Provide the [x, y] coordinate of the cell's center where the given text is located.  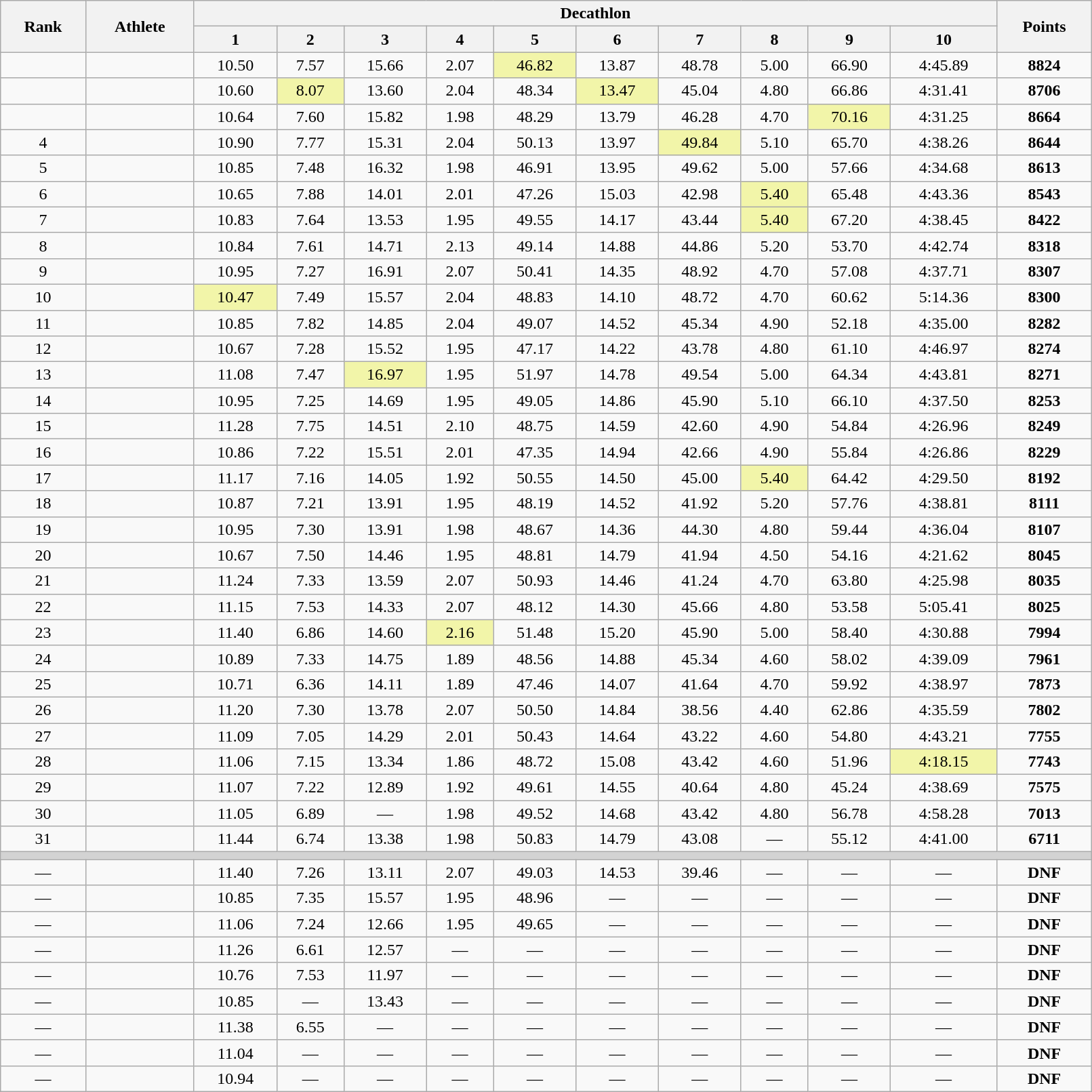
12.57 [385, 950]
7.77 [310, 142]
14.59 [618, 426]
46.91 [535, 168]
42.60 [700, 426]
46.82 [535, 65]
4:35.00 [944, 323]
7.15 [310, 762]
14.17 [618, 220]
15.52 [385, 349]
4:38.97 [944, 684]
45.66 [700, 607]
4:45.89 [944, 65]
4:37.50 [944, 401]
8664 [1044, 117]
2.13 [460, 245]
41.24 [700, 581]
14.50 [618, 478]
48.12 [535, 607]
29 [43, 788]
7575 [1044, 788]
54.16 [849, 555]
49.61 [535, 788]
13.95 [618, 168]
4:18.15 [944, 762]
14.85 [385, 323]
7.49 [310, 297]
50.13 [535, 142]
8192 [1044, 478]
7.50 [310, 555]
10.47 [235, 297]
57.66 [849, 168]
6.36 [310, 684]
66.86 [849, 91]
7873 [1044, 684]
16.32 [385, 168]
14.84 [618, 710]
11.97 [385, 975]
1 [235, 39]
14.53 [618, 872]
22 [43, 607]
48.56 [535, 658]
54.80 [849, 735]
8229 [1044, 452]
4:38.45 [944, 220]
66.90 [849, 65]
31 [43, 839]
43.78 [700, 349]
48.92 [700, 271]
50.93 [535, 581]
7755 [1044, 735]
11.08 [235, 375]
4:21.62 [944, 555]
14.11 [385, 684]
4:58.28 [944, 813]
14.69 [385, 401]
10.83 [235, 220]
3 [385, 39]
13 [43, 375]
2 [310, 39]
49.07 [535, 323]
51.97 [535, 375]
4.50 [774, 555]
49.14 [535, 245]
43.22 [700, 735]
11.05 [235, 813]
50.43 [535, 735]
12.89 [385, 788]
15.20 [618, 632]
15.03 [618, 194]
8253 [1044, 401]
14.51 [385, 426]
48.19 [535, 504]
4:43.81 [944, 375]
50.55 [535, 478]
7.35 [310, 898]
8613 [1044, 168]
4:37.71 [944, 271]
4:39.09 [944, 658]
15.82 [385, 117]
4:38.26 [944, 142]
61.10 [849, 349]
11 [43, 323]
14.75 [385, 658]
49.54 [700, 375]
42.98 [700, 194]
4:42.74 [944, 245]
14.68 [618, 813]
10.64 [235, 117]
14.78 [618, 375]
48.81 [535, 555]
49.84 [700, 142]
4:38.69 [944, 788]
50.83 [535, 839]
7.47 [310, 375]
38.56 [700, 710]
56.78 [849, 813]
13.87 [618, 65]
7.16 [310, 478]
4:43.36 [944, 194]
7802 [1044, 710]
65.48 [849, 194]
8271 [1044, 375]
23 [43, 632]
8045 [1044, 555]
50.41 [535, 271]
21 [43, 581]
64.42 [849, 478]
13.47 [618, 91]
62.86 [849, 710]
50.50 [535, 710]
13.11 [385, 872]
13.60 [385, 91]
51.96 [849, 762]
14.29 [385, 735]
70.16 [849, 117]
4:43.21 [944, 735]
45.24 [849, 788]
7.25 [310, 401]
8543 [1044, 194]
7.64 [310, 220]
46.28 [700, 117]
45.00 [700, 478]
39.46 [700, 872]
7.28 [310, 349]
14.30 [618, 607]
7.48 [310, 168]
15 [43, 426]
57.08 [849, 271]
16 [43, 452]
8035 [1044, 581]
48.75 [535, 426]
10.94 [235, 1078]
13.97 [618, 142]
4:41.00 [944, 839]
14.94 [618, 452]
2.16 [460, 632]
48.96 [535, 898]
41.92 [700, 504]
4:29.50 [944, 478]
14.10 [618, 297]
8644 [1044, 142]
7961 [1044, 658]
4:38.81 [944, 504]
41.64 [700, 684]
14 [43, 401]
26 [43, 710]
14.22 [618, 349]
48.67 [535, 529]
14.36 [618, 529]
11.17 [235, 478]
7.82 [310, 323]
6.86 [310, 632]
8300 [1044, 297]
4:31.41 [944, 91]
7.24 [310, 924]
14.33 [385, 607]
6711 [1044, 839]
4:35.59 [944, 710]
42.66 [700, 452]
10.90 [235, 142]
11.15 [235, 607]
7.88 [310, 194]
14.60 [385, 632]
17 [43, 478]
8282 [1044, 323]
10.86 [235, 452]
7.61 [310, 245]
11.38 [235, 1027]
Rank [43, 26]
7.75 [310, 426]
43.08 [700, 839]
27 [43, 735]
14.71 [385, 245]
47.46 [535, 684]
Athlete [140, 26]
13.78 [385, 710]
60.62 [849, 297]
11.44 [235, 839]
11.09 [235, 735]
Points [1044, 26]
15.08 [618, 762]
10.65 [235, 194]
10.84 [235, 245]
14.86 [618, 401]
10.50 [235, 65]
40.64 [700, 788]
7.60 [310, 117]
7.26 [310, 872]
14.05 [385, 478]
6.61 [310, 950]
48.29 [535, 117]
15.31 [385, 142]
10.87 [235, 504]
10.89 [235, 658]
16.91 [385, 271]
44.30 [700, 529]
24 [43, 658]
11.26 [235, 950]
6.89 [310, 813]
12.66 [385, 924]
8318 [1044, 245]
7.57 [310, 65]
5:14.36 [944, 297]
11.24 [235, 581]
49.55 [535, 220]
5:05.41 [944, 607]
2.10 [460, 426]
13.79 [618, 117]
4:26.86 [944, 452]
49.03 [535, 872]
11.04 [235, 1053]
14.07 [618, 684]
11.28 [235, 426]
55.12 [849, 839]
25 [43, 684]
49.62 [700, 168]
14.55 [618, 788]
41.94 [700, 555]
13.43 [385, 1001]
11.07 [235, 788]
15.51 [385, 452]
13.53 [385, 220]
16.97 [385, 375]
52.18 [849, 323]
7.27 [310, 271]
51.48 [535, 632]
64.34 [849, 375]
4:25.98 [944, 581]
58.02 [849, 658]
19 [43, 529]
10.71 [235, 684]
4.40 [774, 710]
67.20 [849, 220]
8824 [1044, 65]
66.10 [849, 401]
47.17 [535, 349]
8111 [1044, 504]
65.70 [849, 142]
7013 [1044, 813]
Decathlon [595, 14]
44.86 [700, 245]
7.05 [310, 735]
53.70 [849, 245]
57.76 [849, 504]
8307 [1044, 271]
47.35 [535, 452]
59.92 [849, 684]
4:46.97 [944, 349]
7743 [1044, 762]
4:26.96 [944, 426]
7.21 [310, 504]
7994 [1044, 632]
10.60 [235, 91]
12 [43, 349]
48.34 [535, 91]
45.04 [700, 91]
6.55 [310, 1027]
8706 [1044, 91]
13.34 [385, 762]
10.76 [235, 975]
6.74 [310, 839]
8422 [1044, 220]
1.86 [460, 762]
30 [43, 813]
43.44 [700, 220]
8274 [1044, 349]
13.38 [385, 839]
20 [43, 555]
13.59 [385, 581]
4:30.88 [944, 632]
47.26 [535, 194]
58.40 [849, 632]
8249 [1044, 426]
28 [43, 762]
49.52 [535, 813]
4:34.68 [944, 168]
49.65 [535, 924]
14.01 [385, 194]
4:31.25 [944, 117]
53.58 [849, 607]
49.05 [535, 401]
48.83 [535, 297]
63.80 [849, 581]
11.20 [235, 710]
14.64 [618, 735]
59.44 [849, 529]
54.84 [849, 426]
8.07 [310, 91]
55.84 [849, 452]
15.66 [385, 65]
14.35 [618, 271]
8025 [1044, 607]
18 [43, 504]
8107 [1044, 529]
4:36.04 [944, 529]
48.78 [700, 65]
